Return (X, Y) of the center of cell containing provided text 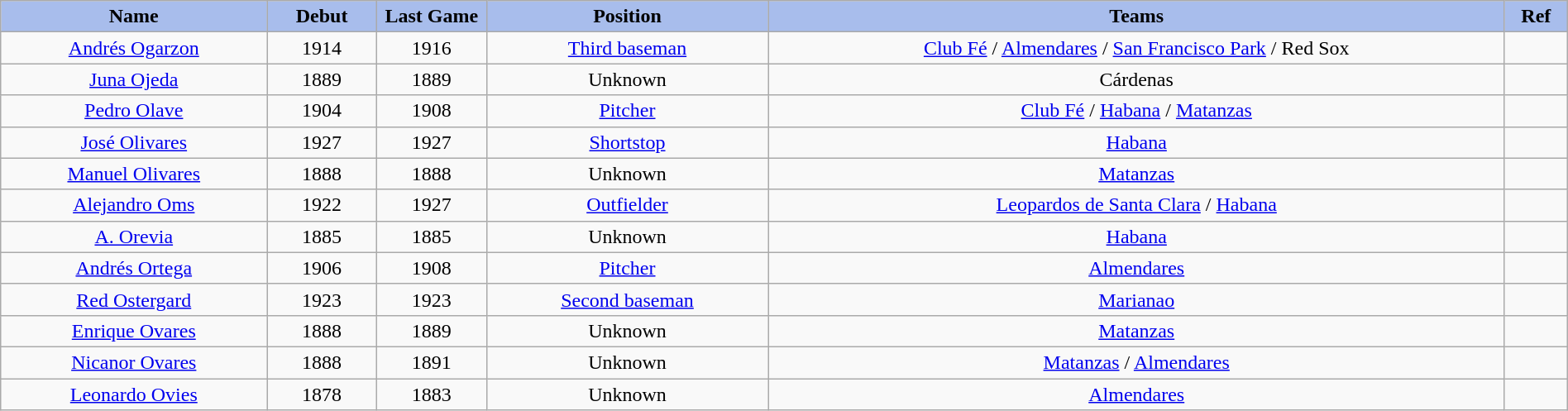
Debut (323, 17)
1878 (323, 394)
A. Orevia (134, 237)
José Olivares (134, 142)
Marianao (1136, 299)
Cárdenas (1136, 79)
Position (627, 17)
1916 (432, 48)
1891 (432, 362)
1906 (323, 268)
Matanzas / Almendares (1136, 362)
Second baseman (627, 299)
Shortstop (627, 142)
Red Ostergard (134, 299)
Juna Ojeda (134, 79)
Last Game (432, 17)
Manuel Olivares (134, 174)
Alejandro Oms (134, 205)
Teams (1136, 17)
Andrés Ogarzon (134, 48)
1883 (432, 394)
Club Fé / Habana / Matanzas (1136, 111)
Ref (1536, 17)
Leonardo Ovies (134, 394)
Andrés Ortega (134, 268)
1914 (323, 48)
Outfielder (627, 205)
Leopardos de Santa Clara / Habana (1136, 205)
1922 (323, 205)
Enrique Ovares (134, 331)
Club Fé / Almendares / San Francisco Park / Red Sox (1136, 48)
1904 (323, 111)
Pedro Olave (134, 111)
Name (134, 17)
Nicanor Ovares (134, 362)
Third baseman (627, 48)
